Identify which cell holds the provided text, then report its (x, y) central coordinate. 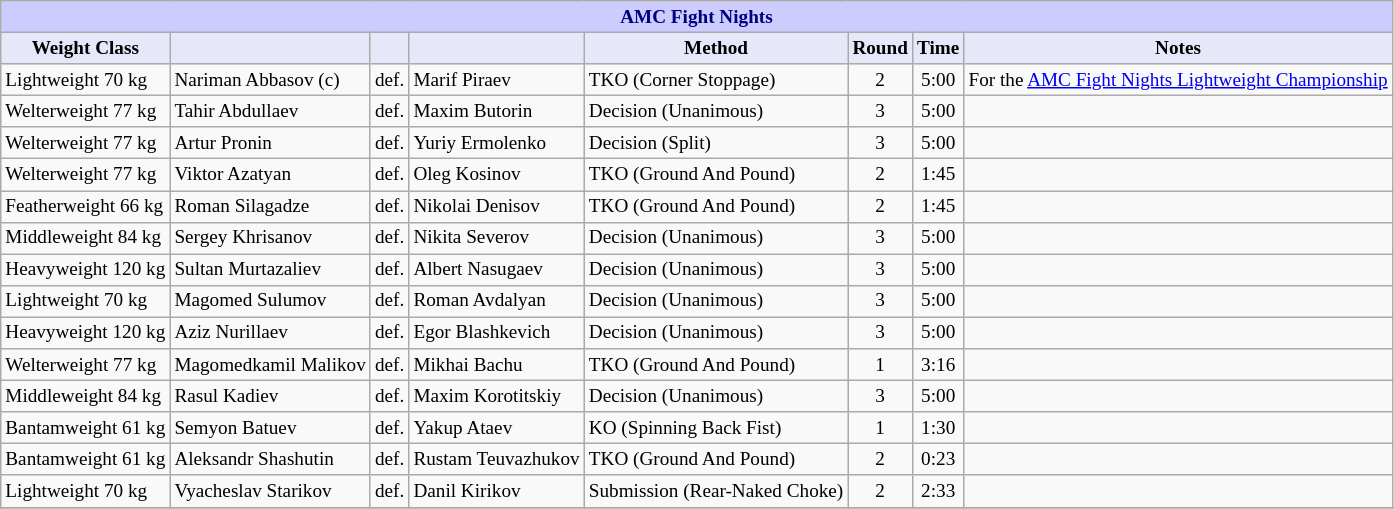
Nikolai Denisov (496, 206)
3:16 (938, 365)
Featherweight 66 kg (86, 206)
Maxim Butorin (496, 111)
Mikhai Bachu (496, 365)
Nikita Severov (496, 238)
Roman Silagadze (270, 206)
Round (880, 48)
2:33 (938, 491)
KO (Spinning Back Fist) (716, 428)
Rustam Teuvazhukov (496, 460)
Viktor Azatyan (270, 175)
TKO (Corner Stoppage) (716, 80)
For the AMC Fight Nights Lightweight Championship (1178, 80)
AMC Fight Nights (696, 17)
Aleksandr Shashutin (270, 460)
Yuriy Ermolenko (496, 143)
Magomedkamil Malikov (270, 365)
Aziz Nurillaev (270, 333)
Rasul Kadiev (270, 396)
Oleg Kosinov (496, 175)
Magomed Sulumov (270, 301)
Weight Class (86, 48)
Time (938, 48)
Roman Avdalyan (496, 301)
Maxim Korotitskiy (496, 396)
Semyon Batuev (270, 428)
Marif Piraev (496, 80)
Vyacheslav Starikov (270, 491)
Artur Pronin (270, 143)
Method (716, 48)
Decision (Split) (716, 143)
Sergey Khrisanov (270, 238)
1:30 (938, 428)
Yakup Ataev (496, 428)
Egor Blashkevich (496, 333)
Sultan Murtazaliev (270, 270)
0:23 (938, 460)
Albert Nasugaev (496, 270)
Notes (1178, 48)
Danil Kirikov (496, 491)
Nariman Abbasov (c) (270, 80)
Tahir Abdullaev (270, 111)
Submission (Rear-Naked Choke) (716, 491)
